Determine the [X, Y] coordinate at the center of the cell enclosing the given text.  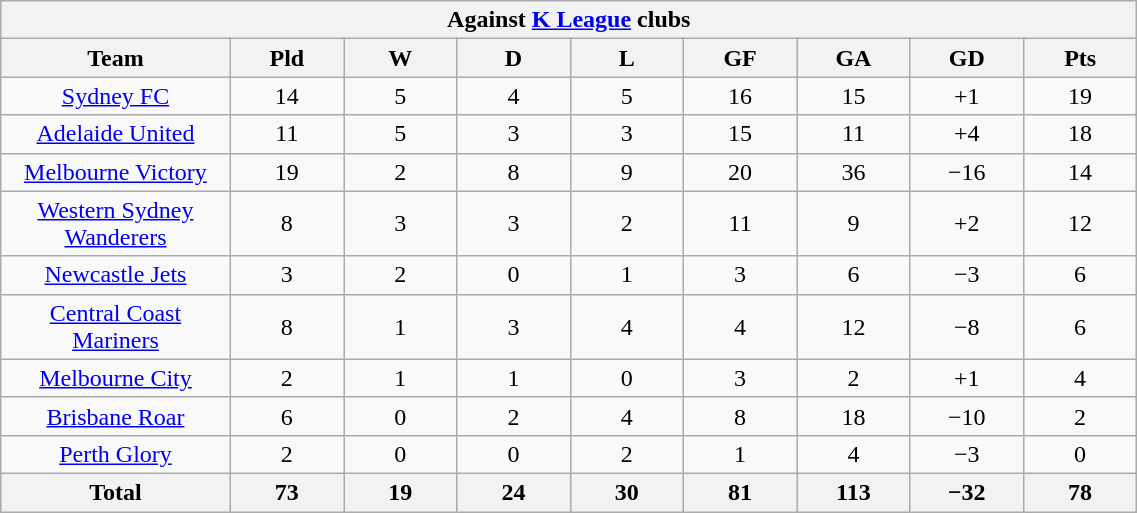
24 [514, 492]
Brisbane Roar [116, 416]
113 [854, 492]
GF [740, 58]
GD [966, 58]
20 [740, 172]
−8 [966, 326]
36 [854, 172]
GA [854, 58]
L [626, 58]
Team [116, 58]
−10 [966, 416]
81 [740, 492]
16 [740, 96]
Adelaide United [116, 134]
Newcastle Jets [116, 275]
Sydney FC [116, 96]
W [400, 58]
+4 [966, 134]
Melbourne Victory [116, 172]
Against K League clubs [569, 20]
Pts [1080, 58]
Pld [286, 58]
D [514, 58]
Perth Glory [116, 454]
78 [1080, 492]
−32 [966, 492]
+2 [966, 224]
Central Coast Mariners [116, 326]
30 [626, 492]
Total [116, 492]
Melbourne City [116, 378]
73 [286, 492]
−16 [966, 172]
Western Sydney Wanderers [116, 224]
